Provide the [x, y] coordinate of the cell's center where the given text is located.  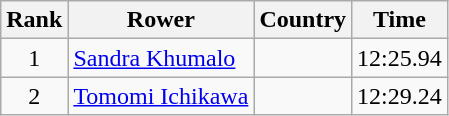
1 [34, 58]
2 [34, 96]
Sandra Khumalo [161, 58]
12:25.94 [400, 58]
Time [400, 20]
Rank [34, 20]
Tomomi Ichikawa [161, 96]
Rower [161, 20]
Country [303, 20]
12:29.24 [400, 96]
